Pinpoint the cell where the given text exists, returning its (X, Y) midpoint coordinate. 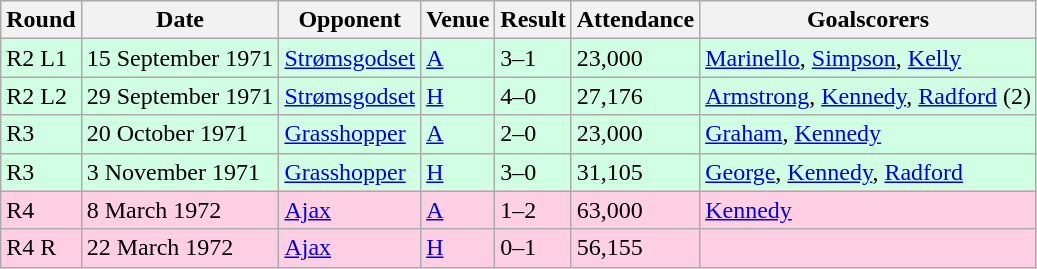
R4 R (41, 248)
3–0 (533, 172)
Attendance (635, 20)
31,105 (635, 172)
8 March 1972 (180, 210)
27,176 (635, 96)
R2 L1 (41, 58)
George, Kennedy, Radford (868, 172)
R4 (41, 210)
0–1 (533, 248)
Marinello, Simpson, Kelly (868, 58)
R2 L2 (41, 96)
3 November 1971 (180, 172)
3–1 (533, 58)
15 September 1971 (180, 58)
Goalscorers (868, 20)
Graham, Kennedy (868, 134)
22 March 1972 (180, 248)
2–0 (533, 134)
20 October 1971 (180, 134)
Date (180, 20)
1–2 (533, 210)
Opponent (350, 20)
Armstrong, Kennedy, Radford (2) (868, 96)
4–0 (533, 96)
63,000 (635, 210)
Result (533, 20)
Kennedy (868, 210)
56,155 (635, 248)
29 September 1971 (180, 96)
Venue (458, 20)
Round (41, 20)
